Detect which cell encompasses the target text, then output its [X, Y] center coordinate. 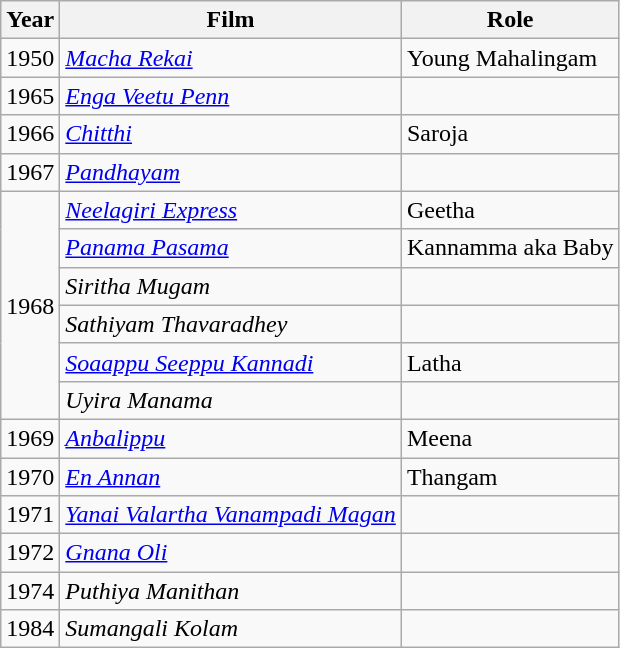
Gnana Oli [231, 553]
Sathiyam Thavaradhey [231, 324]
Yanai Valartha Vanampadi Magan [231, 515]
En Annan [231, 477]
Macha Rekai [231, 58]
Puthiya Manithan [231, 591]
Geetha [510, 210]
Pandhayam [231, 172]
Chitthi [231, 134]
1972 [30, 553]
Kannamma aka Baby [510, 248]
1966 [30, 134]
Soaappu Seeppu Kannadi [231, 362]
Year [30, 20]
Meena [510, 438]
Sumangali Kolam [231, 629]
Panama Pasama [231, 248]
Thangam [510, 477]
Saroja [510, 134]
1965 [30, 96]
1984 [30, 629]
Role [510, 20]
1974 [30, 591]
Neelagiri Express [231, 210]
1968 [30, 305]
Anbalippu [231, 438]
Enga Veetu Penn [231, 96]
1971 [30, 515]
Film [231, 20]
1969 [30, 438]
1967 [30, 172]
Young Mahalingam [510, 58]
Siritha Mugam [231, 286]
Uyira Manama [231, 400]
1950 [30, 58]
1970 [30, 477]
Latha [510, 362]
